Return (X, Y) of the center of cell containing provided text 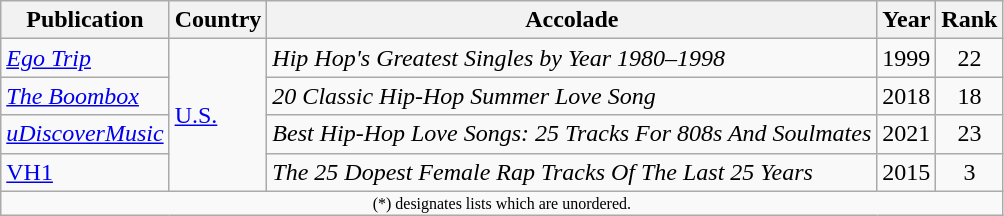
U.S. (218, 115)
Best Hip-Hop Love Songs: 25 Tracks For 808s And Soulmates (572, 134)
22 (970, 58)
Publication (85, 20)
Rank (970, 20)
18 (970, 96)
Hip Hop's Greatest Singles by Year 1980–1998 (572, 58)
Year (906, 20)
Accolade (572, 20)
uDiscoverMusic (85, 134)
Ego Trip (85, 58)
VH1 (85, 172)
The Boombox (85, 96)
2021 (906, 134)
23 (970, 134)
20 Classic Hip-Hop Summer Love Song (572, 96)
2018 (906, 96)
2015 (906, 172)
The 25 Dopest Female Rap Tracks Of The Last 25 Years (572, 172)
(*) designates lists which are unordered. (502, 203)
3 (970, 172)
1999 (906, 58)
Country (218, 20)
